Find where the given text appears and provide that cell's center as (X, Y) coordinate. 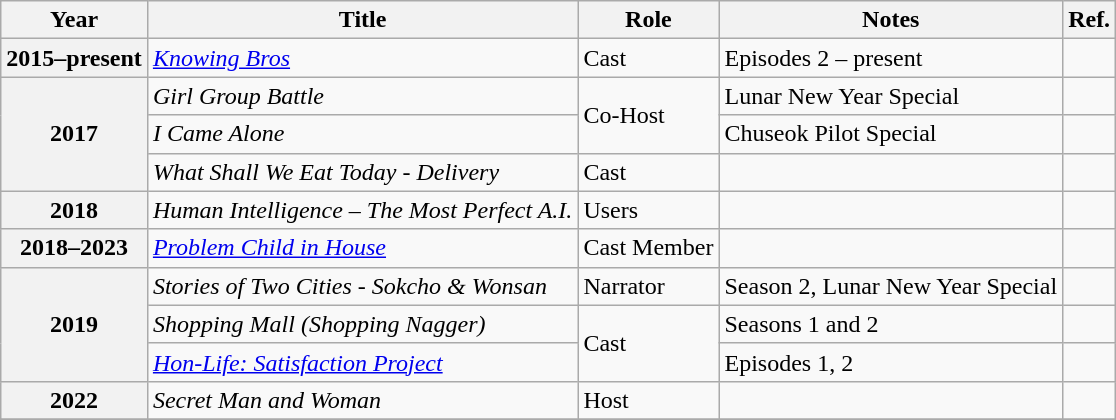
What Shall We Eat Today - Delivery (362, 172)
Stories of Two Cities - Sokcho & Wonsan (362, 286)
2018–2023 (74, 248)
Knowing Bros (362, 58)
Season 2, Lunar New Year Special (891, 286)
Lunar New Year Special (891, 96)
Problem Child in House (362, 248)
2017 (74, 134)
Seasons 1 and 2 (891, 324)
Title (362, 20)
Cast Member (648, 248)
Host (648, 400)
Narrator (648, 286)
2018 (74, 210)
2022 (74, 400)
Episodes 2 – present (891, 58)
Users (648, 210)
Human Intelligence – The Most Perfect A.I. (362, 210)
Episodes 1, 2 (891, 362)
Ref. (1090, 20)
Hon-Life: Satisfaction Project (362, 362)
Shopping Mall (Shopping Nagger) (362, 324)
Girl Group Battle (362, 96)
Secret Man and Woman (362, 400)
Chuseok Pilot Special (891, 134)
2015–present (74, 58)
I Came Alone (362, 134)
Role (648, 20)
Year (74, 20)
Co-Host (648, 115)
2019 (74, 324)
Notes (891, 20)
